For the text-containing cell, return its midpoint in [X, Y] coordinate format. 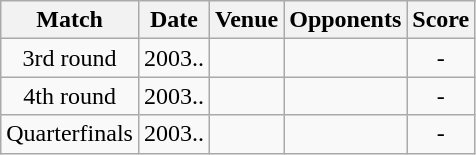
Quarterfinals [70, 134]
Opponents [346, 20]
4th round [70, 96]
Match [70, 20]
Date [174, 20]
Score [441, 20]
3rd round [70, 58]
Venue [246, 20]
